For the text-containing cell, return its midpoint in [X, Y] coordinate format. 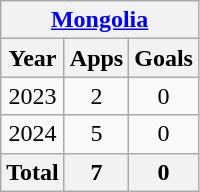
Mongolia [100, 20]
2023 [33, 96]
2 [96, 96]
2024 [33, 134]
Apps [96, 58]
Goals [164, 58]
5 [96, 134]
Year [33, 58]
Total [33, 172]
7 [96, 172]
